Scan for the cell matching the given text and deliver its [X, Y] coordinate at center. 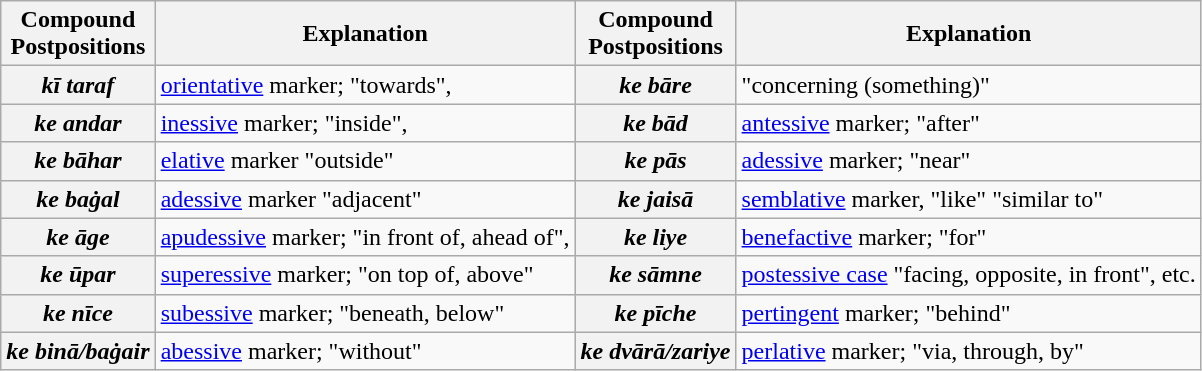
ke pās [656, 161]
subessive marker; "beneath, below" [365, 313]
ke nīce [78, 313]
ke jaisā [656, 199]
kī taraf [78, 85]
ke bād [656, 123]
ke andar [78, 123]
ke bāre [656, 85]
inessive marker; "inside", [365, 123]
abessive marker; "without" [365, 351]
ke dvārā/zariye [656, 351]
ke liye [656, 237]
antessive marker; "after" [968, 123]
elative marker "outside" [365, 161]
orientative marker; "towards", [365, 85]
benefactive marker; "for" [968, 237]
"concerning (something)" [968, 85]
adessive marker; "near" [968, 161]
ke ūpar [78, 275]
ke sāmne [656, 275]
apudessive marker; "in front of, ahead of", [365, 237]
ke baġal [78, 199]
perlative marker; "via, through, by" [968, 351]
ke pīche [656, 313]
ke binā/baġair [78, 351]
postessive case "facing, opposite, in front", etc. [968, 275]
adessive marker "adjacent" [365, 199]
ke bāhar [78, 161]
semblative marker, "like" "similar to" [968, 199]
superessive marker; "on top of, above" [365, 275]
ke āge [78, 237]
pertingent marker; "behind" [968, 313]
